Search for the cell housing the specified text and yield its [x, y] center coordinate. 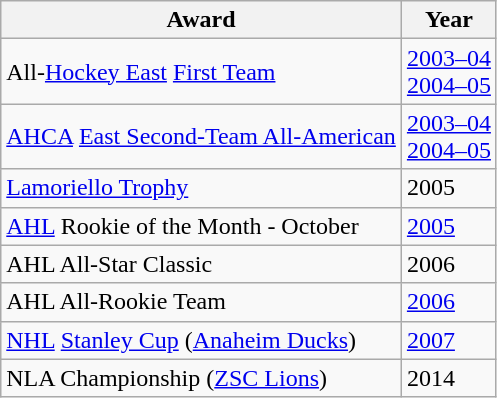
Year [448, 20]
AHCA East Second-Team All-American [202, 136]
AHL All-Star Classic [202, 264]
AHL Rookie of the Month - October [202, 226]
NHL Stanley Cup (Anaheim Ducks) [202, 340]
AHL All-Rookie Team [202, 302]
Award [202, 20]
Lamoriello Trophy [202, 188]
All-Hockey East First Team [202, 72]
2014 [448, 378]
2007 [448, 340]
NLA Championship (ZSC Lions) [202, 378]
